Extract the (X, Y) coordinate from the center of the cell holding the provided text.  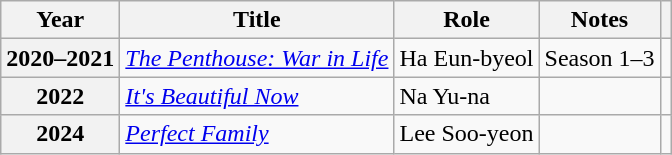
Year (60, 20)
Role (466, 20)
2022 (60, 96)
Na Yu-na (466, 96)
Perfect Family (257, 134)
Notes (600, 20)
Title (257, 20)
It's Beautiful Now (257, 96)
2024 (60, 134)
The Penthouse: War in Life (257, 58)
Ha Eun-byeol (466, 58)
Season 1–3 (600, 58)
Lee Soo-yeon (466, 134)
2020–2021 (60, 58)
